Return [X, Y] of the center of cell containing provided text 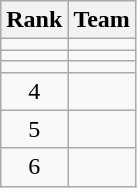
Rank [34, 20]
6 [34, 167]
Team [102, 20]
5 [34, 129]
4 [34, 91]
